Scan for the cell matching the given text and deliver its (x, y) coordinate at center. 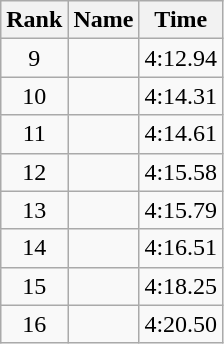
Rank (34, 20)
16 (34, 324)
4:15.58 (181, 172)
4:14.61 (181, 134)
4:18.25 (181, 286)
14 (34, 248)
12 (34, 172)
11 (34, 134)
4:15.79 (181, 210)
4:14.31 (181, 96)
13 (34, 210)
10 (34, 96)
4:20.50 (181, 324)
Name (104, 20)
Time (181, 20)
15 (34, 286)
4:12.94 (181, 58)
4:16.51 (181, 248)
9 (34, 58)
